Provide the [x, y] coordinate of the cell's center where the given text is located.  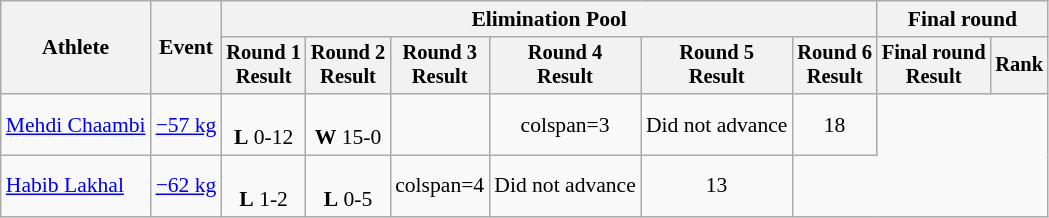
Round 4Result [565, 66]
Final round [962, 19]
Round 5Result [717, 66]
Round 2Result [348, 66]
Final roundResult [934, 66]
−62 kg [186, 186]
L 0-12 [263, 124]
13 [717, 186]
Round 1Result [263, 66]
L 0-5 [348, 186]
Event [186, 48]
W 15-0 [348, 124]
18 [834, 124]
−57 kg [186, 124]
Mehdi Chaambi [76, 124]
colspan=4 [440, 186]
Round 6Result [834, 66]
Rank [1019, 66]
colspan=3 [565, 124]
L 1-2 [263, 186]
Elimination Pool [548, 19]
Round 3Result [440, 66]
Athlete [76, 48]
Habib Lakhal [76, 186]
